Detect which cell encompasses the target text, then output its (X, Y) center coordinate. 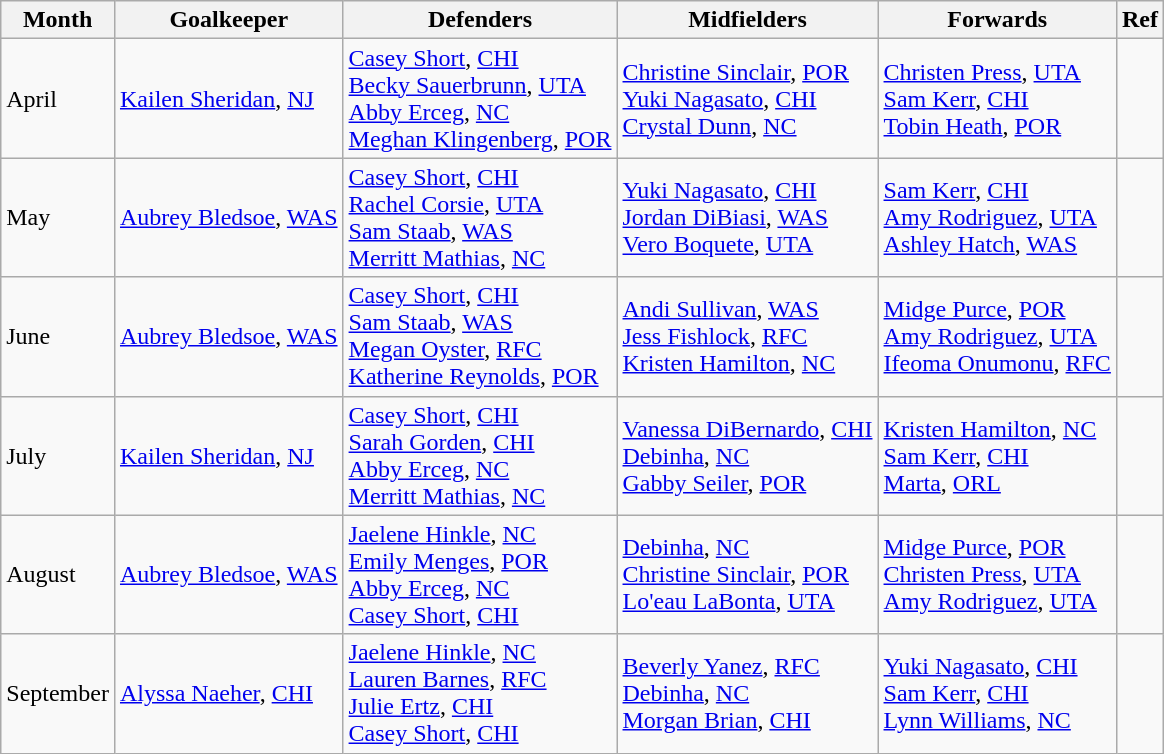
Defenders (480, 20)
Month (58, 20)
July (58, 456)
May (58, 218)
Casey Short, CHI Becky Sauerbrunn, UTA Abby Erceg, NC Meghan Klingenberg, POR (480, 98)
Christine Sinclair, POR Yuki Nagasato, CHI Crystal Dunn, NC (748, 98)
Yuki Nagasato, CHI Jordan DiBiasi, WAS Vero Boquete, UTA (748, 218)
Casey Short, CHI Sarah Gorden, CHI Abby Erceg, NC Merritt Mathias, NC (480, 456)
August (58, 574)
Yuki Nagasato, CHI Sam Kerr, CHI Lynn Williams, NC (997, 694)
Andi Sullivan, WAS Jess Fishlock, RFC Kristen Hamilton, NC (748, 336)
Ref (1140, 20)
Forwards (997, 20)
Vanessa DiBernardo, CHI Debinha, NC Gabby Seiler, POR (748, 456)
September (58, 694)
Alyssa Naeher, CHI (228, 694)
Midge Purce, POR Amy Rodriguez, UTA Ifeoma Onumonu, RFC (997, 336)
Jaelene Hinkle, NC Lauren Barnes, RFC Julie Ertz, CHI Casey Short, CHI (480, 694)
June (58, 336)
Sam Kerr, CHI Amy Rodriguez, UTA Ashley Hatch, WAS (997, 218)
Debinha, NC Christine Sinclair, POR Lo'eau LaBonta, UTA (748, 574)
Goalkeeper (228, 20)
Beverly Yanez, RFC Debinha, NC Morgan Brian, CHI (748, 694)
Jaelene Hinkle, NC Emily Menges, POR Abby Erceg, NC Casey Short, CHI (480, 574)
Casey Short, CHI Rachel Corsie, UTA Sam Staab, WAS Merritt Mathias, NC (480, 218)
Kristen Hamilton, NC Sam Kerr, CHI Marta, ORL (997, 456)
Casey Short, CHI Sam Staab, WAS Megan Oyster, RFC Katherine Reynolds, POR (480, 336)
Midge Purce, POR Christen Press, UTA Amy Rodriguez, UTA (997, 574)
Christen Press, UTA Sam Kerr, CHI Tobin Heath, POR (997, 98)
April (58, 98)
Midfielders (748, 20)
